Search for the cell housing the specified text and yield its (x, y) center coordinate. 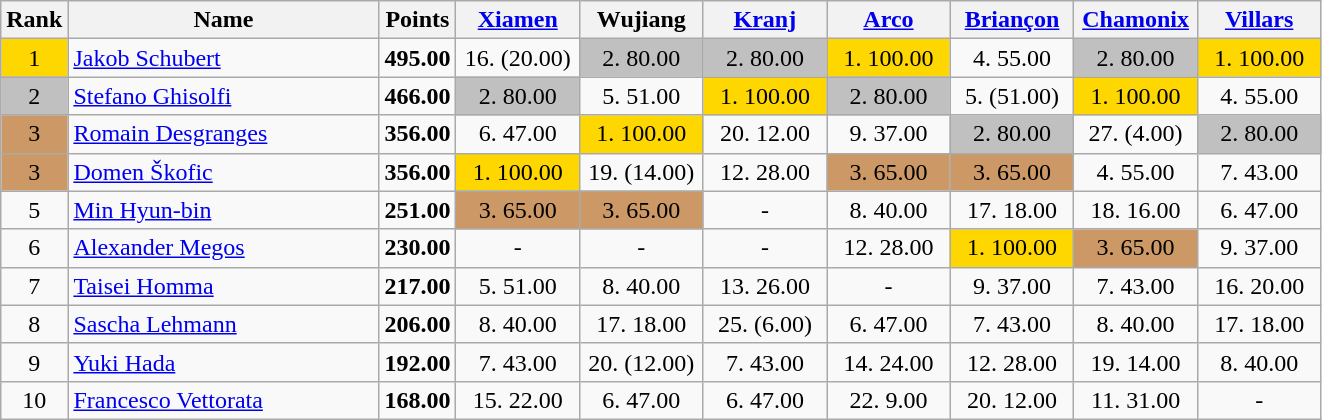
495.00 (418, 58)
14. 24.00 (889, 362)
19. (14.00) (642, 172)
Points (418, 20)
206.00 (418, 324)
15. 22.00 (518, 400)
Villars (1259, 20)
Jakob Schubert (224, 58)
Taisei Homma (224, 286)
Min Hyun-bin (224, 210)
7 (34, 286)
11. 31.00 (1136, 400)
Kranj (765, 20)
6 (34, 248)
20. (12.00) (642, 362)
22. 9.00 (889, 400)
230.00 (418, 248)
Francesco Vettorata (224, 400)
217.00 (418, 286)
Wujiang (642, 20)
Sascha Lehmann (224, 324)
5. (51.00) (1012, 96)
13. 26.00 (765, 286)
10 (34, 400)
Rank (34, 20)
192.00 (418, 362)
Briançon (1012, 20)
Yuki Hada (224, 362)
16. (20.00) (518, 58)
168.00 (418, 400)
19. 14.00 (1136, 362)
Alexander Megos (224, 248)
27. (4.00) (1136, 134)
Xiamen (518, 20)
18. 16.00 (1136, 210)
1 (34, 58)
Stefano Ghisolfi (224, 96)
Chamonix (1136, 20)
2 (34, 96)
25. (6.00) (765, 324)
16. 20.00 (1259, 286)
Name (224, 20)
9 (34, 362)
466.00 (418, 96)
Domen Škofic (224, 172)
Arco (889, 20)
8 (34, 324)
Romain Desgranges (224, 134)
251.00 (418, 210)
5 (34, 210)
